Detect which cell encompasses the target text, then output its (x, y) center coordinate. 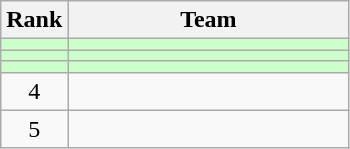
Rank (34, 20)
Team (208, 20)
4 (34, 91)
5 (34, 129)
